Provide the (X, Y) coordinate of the cell's center where the given text is located.  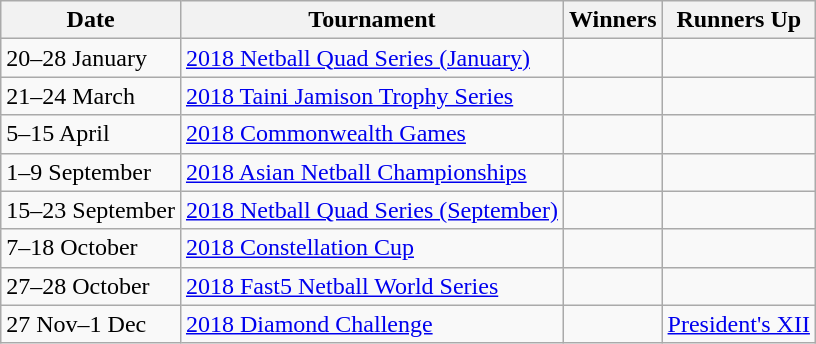
2018 Netball Quad Series (January) (372, 58)
2018 Asian Netball Championships (372, 172)
Tournament (372, 20)
2018 Constellation Cup (372, 248)
21–24 March (91, 96)
2018 Fast5 Netball World Series (372, 286)
15–23 September (91, 210)
Runners Up (738, 20)
Date (91, 20)
27 Nov–1 Dec (91, 324)
5–15 April (91, 134)
1–9 September (91, 172)
27–28 October (91, 286)
2018 Taini Jamison Trophy Series (372, 96)
Winners (612, 20)
President's XII (738, 324)
2018 Netball Quad Series (September) (372, 210)
2018 Commonwealth Games (372, 134)
2018 Diamond Challenge (372, 324)
7–18 October (91, 248)
20–28 January (91, 58)
